From the cell containing the given text, extract its center point as [X, Y] coordinate. 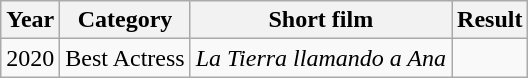
Year [30, 20]
2020 [30, 58]
Category [125, 20]
Best Actress [125, 58]
La Tierra llamando a Ana [320, 58]
Short film [320, 20]
Result [490, 20]
